Detect which cell encompasses the target text, then output its (x, y) center coordinate. 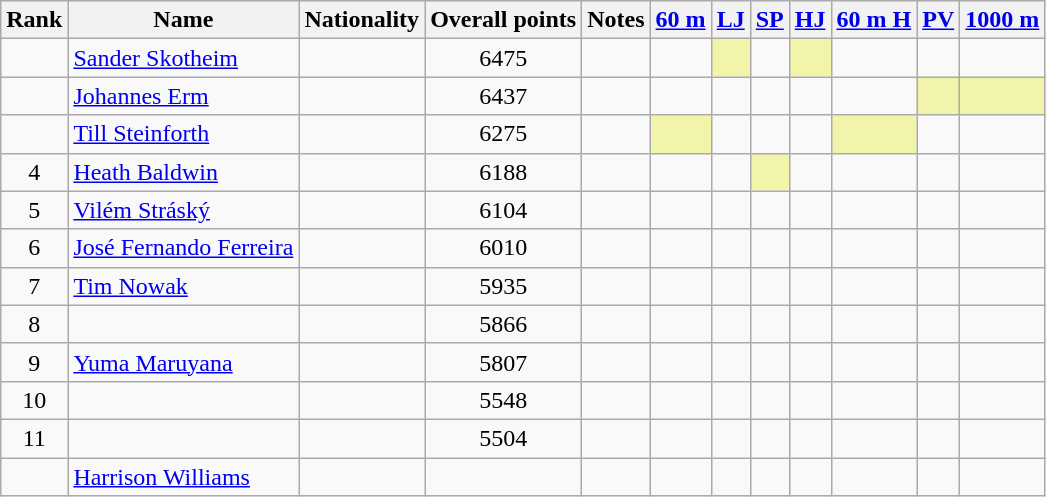
8 (34, 324)
SP (770, 20)
9 (34, 362)
5866 (504, 324)
6437 (504, 96)
6475 (504, 58)
Johannes Erm (184, 96)
Yuma Maruyana (184, 362)
4 (34, 172)
LJ (730, 20)
60 m H (874, 20)
Name (184, 20)
Till Steinforth (184, 134)
5935 (504, 286)
1000 m (1002, 20)
6188 (504, 172)
7 (34, 286)
Overall points (504, 20)
60 m (680, 20)
11 (34, 438)
5504 (504, 438)
Tim Nowak (184, 286)
Notes (616, 20)
5 (34, 210)
Rank (34, 20)
Vilém Stráský (184, 210)
José Fernando Ferreira (184, 248)
6104 (504, 210)
6 (34, 248)
Sander Skotheim (184, 58)
Harrison Williams (184, 477)
6275 (504, 134)
6010 (504, 248)
10 (34, 400)
Heath Baldwin (184, 172)
Nationality (362, 20)
5807 (504, 362)
PV (938, 20)
5548 (504, 400)
HJ (810, 20)
